Provide the [x, y] coordinate of the cell's center where the given text is located.  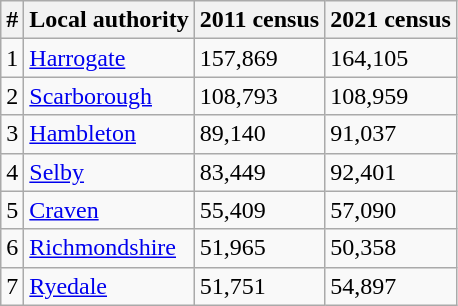
5 [12, 210]
Scarborough [109, 96]
108,959 [391, 96]
51,965 [259, 248]
# [12, 20]
Harrogate [109, 58]
Hambleton [109, 134]
4 [12, 172]
157,869 [259, 58]
2021 census [391, 20]
Ryedale [109, 286]
3 [12, 134]
50,358 [391, 248]
89,140 [259, 134]
91,037 [391, 134]
2 [12, 96]
Richmondshire [109, 248]
57,090 [391, 210]
92,401 [391, 172]
1 [12, 58]
6 [12, 248]
51,751 [259, 286]
164,105 [391, 58]
Craven [109, 210]
54,897 [391, 286]
Selby [109, 172]
55,409 [259, 210]
108,793 [259, 96]
Local authority [109, 20]
83,449 [259, 172]
7 [12, 286]
2011 census [259, 20]
